Pinpoint the cell where the given text exists, returning its (x, y) midpoint coordinate. 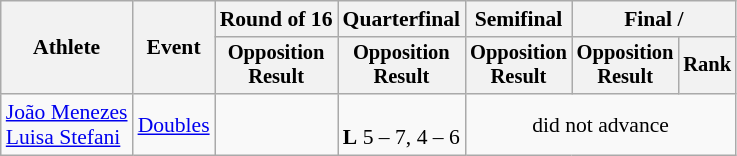
Athlete (67, 48)
João MenezesLuisa Stefani (67, 124)
Quarterfinal (402, 19)
did not advance (600, 124)
L 5 – 7, 4 – 6 (402, 124)
Doubles (174, 124)
Semifinal (518, 19)
Final / (654, 19)
Round of 16 (276, 19)
Rank (707, 66)
Event (174, 48)
